Extract the (X, Y) coordinate from the center of the cell holding the provided text.  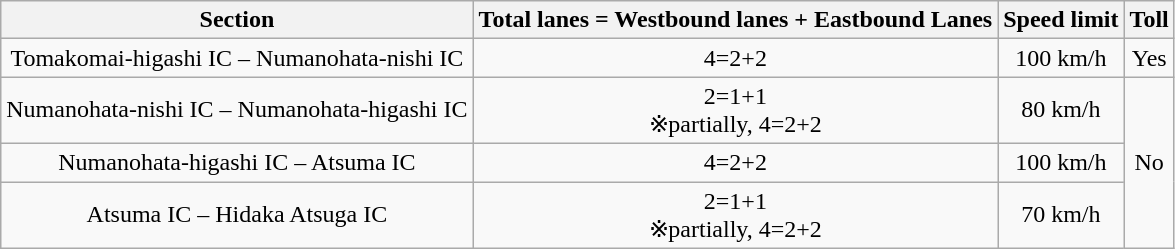
Atsuma IC – Hidaka Atsuga IC (237, 216)
No (1149, 162)
Numanohata-higashi IC – Atsuma IC (237, 162)
Tomakomai-higashi IC – Numanohata-nishi IC (237, 58)
Numanohata-nishi IC – Numanohata-higashi IC (237, 110)
Yes (1149, 58)
Total lanes = Westbound lanes + Eastbound Lanes (736, 20)
80 km/h (1061, 110)
Toll (1149, 20)
Section (237, 20)
70 km/h (1061, 216)
Speed limit (1061, 20)
